From the cell containing the given text, extract its center point as (X, Y) coordinate. 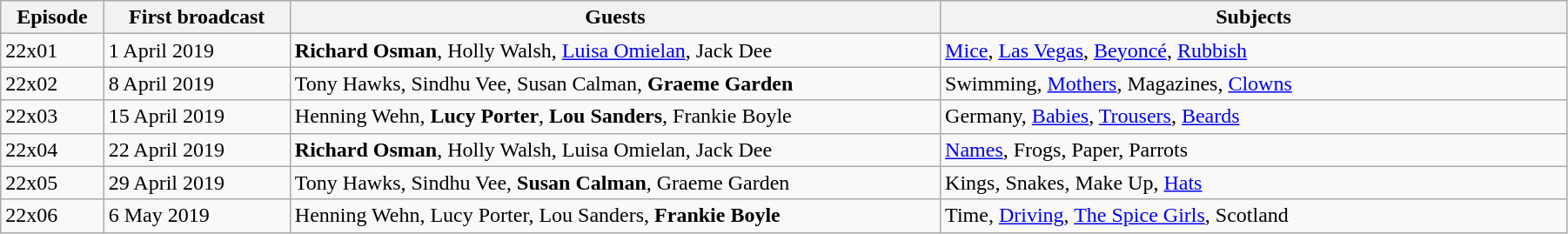
Swimming, Mothers, Magazines, Clowns (1254, 84)
Guests (614, 17)
1 April 2019 (197, 50)
Mice, Las Vegas, Beyoncé, Rubbish (1254, 50)
22x02 (52, 84)
6 May 2019 (197, 216)
29 April 2019 (197, 183)
Subjects (1254, 17)
First broadcast (197, 17)
Kings, Snakes, Make Up, Hats (1254, 183)
Episode (52, 17)
22x01 (52, 50)
15 April 2019 (197, 117)
22x05 (52, 183)
22x03 (52, 117)
8 April 2019 (197, 84)
Names, Frogs, Paper, Parrots (1254, 150)
Time, Driving, The Spice Girls, Scotland (1254, 216)
22 April 2019 (197, 150)
22x04 (52, 150)
Germany, Babies, Trousers, Beards (1254, 117)
22x06 (52, 216)
